Identify which cell holds the provided text, then report its [X, Y] central coordinate. 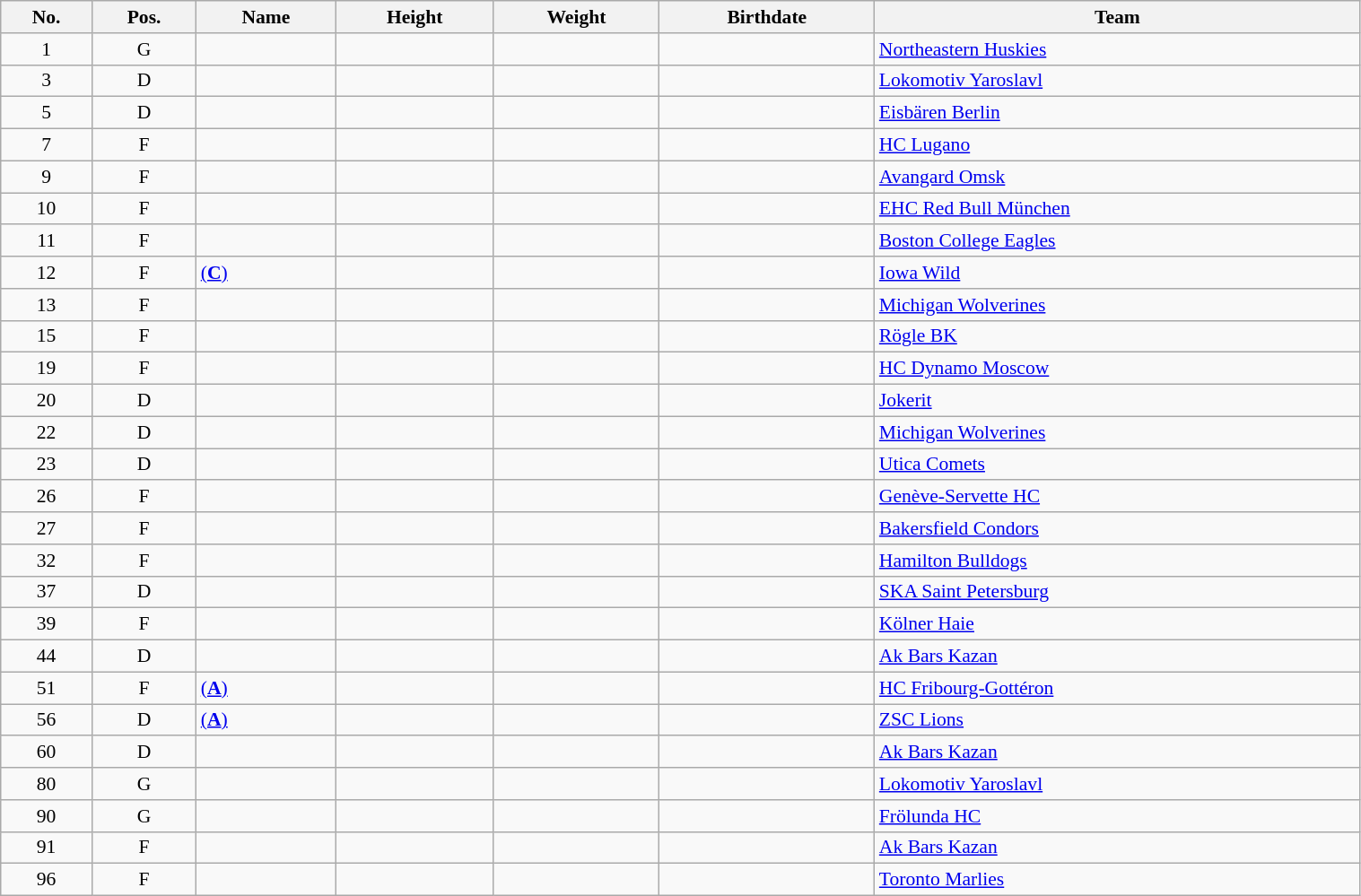
Iowa Wild [1118, 273]
19 [47, 369]
Genève-Servette HC [1118, 497]
3 [47, 81]
91 [47, 848]
HC Fribourg-Gottéron [1118, 688]
56 [47, 720]
Rögle BK [1118, 336]
27 [47, 528]
Utica Comets [1118, 465]
32 [47, 561]
26 [47, 497]
96 [47, 880]
Pos. [144, 17]
7 [47, 145]
HC Lugano [1118, 145]
51 [47, 688]
No. [47, 17]
12 [47, 273]
60 [47, 752]
Height [414, 17]
Team [1118, 17]
20 [47, 401]
10 [47, 209]
37 [47, 592]
90 [47, 816]
Hamilton Bulldogs [1118, 561]
Kölner Haie [1118, 624]
Birthdate [767, 17]
(C) [266, 273]
39 [47, 624]
HC Dynamo Moscow [1118, 369]
44 [47, 657]
Northeastern Huskies [1118, 49]
80 [47, 784]
23 [47, 465]
9 [47, 177]
5 [47, 113]
Jokerit [1118, 401]
15 [47, 336]
ZSC Lions [1118, 720]
EHC Red Bull München [1118, 209]
Eisbären Berlin [1118, 113]
Frölunda HC [1118, 816]
Boston College Eagles [1118, 241]
Avangard Omsk [1118, 177]
SKA Saint Petersburg [1118, 592]
Toronto Marlies [1118, 880]
22 [47, 432]
Name [266, 17]
Weight [576, 17]
11 [47, 241]
13 [47, 305]
1 [47, 49]
Bakersfield Condors [1118, 528]
